Capture the cell that displays the provided text and extract its (x, y) central coordinate. 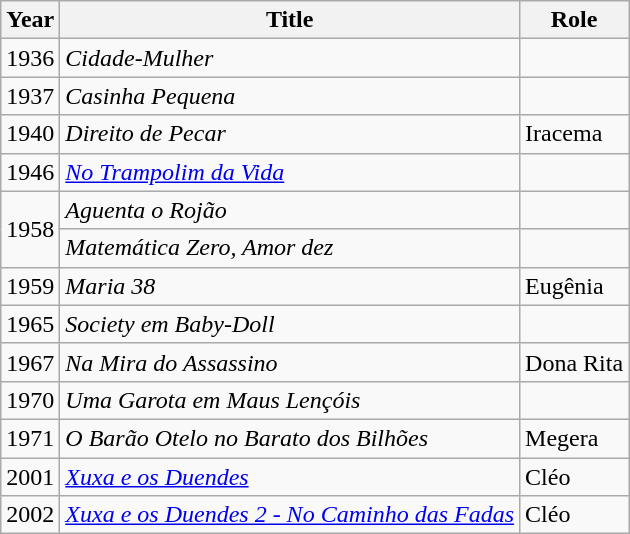
Na Mira do Assassino (290, 362)
1965 (30, 324)
Year (30, 20)
Xuxa e os Duendes (290, 477)
Dona Rita (574, 362)
Uma Garota em Maus Lençóis (290, 400)
1937 (30, 96)
1936 (30, 58)
1958 (30, 229)
Casinha Pequena (290, 96)
Direito de Pecar (290, 134)
Megera (574, 438)
No Trampolim da Vida (290, 172)
1959 (30, 286)
1971 (30, 438)
Role (574, 20)
Cidade-Mulher (290, 58)
1940 (30, 134)
1970 (30, 400)
Eugênia (574, 286)
Society em Baby-Doll (290, 324)
Matemática Zero, Amor dez (290, 248)
2002 (30, 515)
O Barão Otelo no Barato dos Bilhões (290, 438)
1946 (30, 172)
1967 (30, 362)
Maria 38 (290, 286)
Iracema (574, 134)
2001 (30, 477)
Aguenta o Rojão (290, 210)
Title (290, 20)
Xuxa e os Duendes 2 - No Caminho das Fadas (290, 515)
